Pinpoint the cell where the given text exists, returning its [x, y] midpoint coordinate. 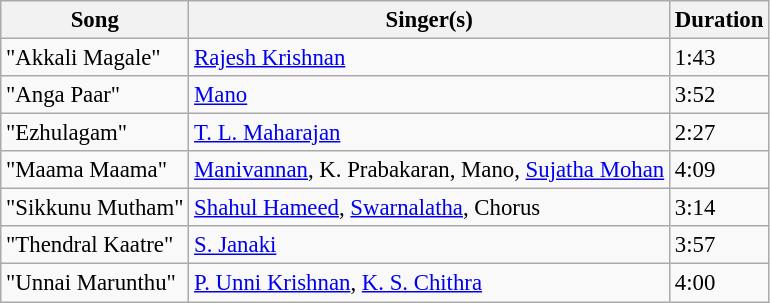
3:57 [718, 245]
4:09 [718, 170]
Mano [430, 95]
S. Janaki [430, 245]
T. L. Maharajan [430, 133]
"Unnai Marunthu" [95, 283]
"Anga Paar" [95, 95]
Duration [718, 20]
Rajesh Krishnan [430, 58]
Manivannan, K. Prabakaran, Mano, Sujatha Mohan [430, 170]
2:27 [718, 133]
Singer(s) [430, 20]
"Thendral Kaatre" [95, 245]
Song [95, 20]
"Sikkunu Mutham" [95, 208]
"Akkali Magale" [95, 58]
"Maama Maama" [95, 170]
"Ezhulagam" [95, 133]
3:14 [718, 208]
1:43 [718, 58]
P. Unni Krishnan, K. S. Chithra [430, 283]
3:52 [718, 95]
4:00 [718, 283]
Shahul Hameed, Swarnalatha, Chorus [430, 208]
